For the text-containing cell, return its midpoint in (x, y) coordinate format. 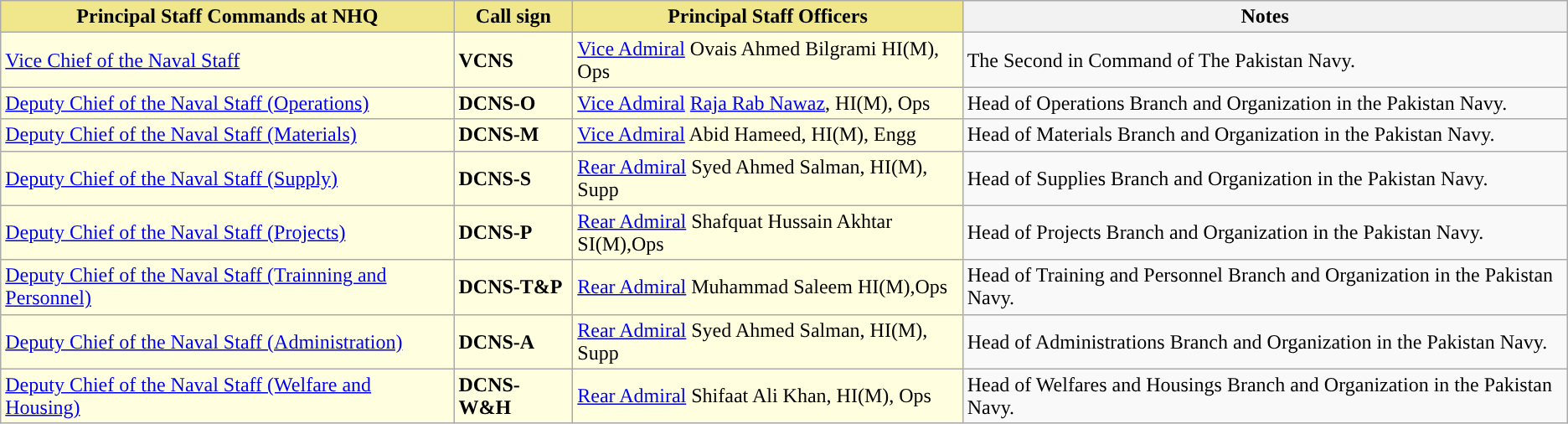
VCNS (513, 60)
Deputy Chief of the Naval Staff (Welfare and Housing) (228, 396)
Head of Training and Personnel Branch and Organization in the Pakistan Navy. (1265, 287)
Vice Admiral Abid Hameed, HI(M), Engg (767, 135)
Principal Staff Commands at NHQ (228, 17)
Head of Projects Branch and Organization in the Pakistan Navy. (1265, 233)
Deputy Chief of the Naval Staff (Administration) (228, 342)
Rear Admiral Muhammad Saleem HI(M),Ops (767, 287)
The Second in Command of The Pakistan Navy. (1265, 60)
Deputy Chief of the Naval Staff (Operations) (228, 103)
Head of Supplies Branch and Organization in the Pakistan Navy. (1265, 178)
Head of Materials Branch and Organization in the Pakistan Navy. (1265, 135)
Deputy Chief of the Naval Staff (Projects) (228, 233)
Rear Admiral Shafquat Hussain Akhtar SI(M),Ops (767, 233)
Vice Chief of the Naval Staff (228, 60)
Head of Administrations Branch and Organization in the Pakistan Navy. (1265, 342)
Head of Operations Branch and Organization in the Pakistan Navy. (1265, 103)
Call sign (513, 17)
Head of Welfares and Housings Branch and Organization in the Pakistan Navy. (1265, 396)
Deputy Chief of the Naval Staff (Trainning and Personnel) (228, 287)
DCNS-W&H (513, 396)
DCNS-T&P (513, 287)
DCNS-S (513, 178)
DCNS-A (513, 342)
Vice Admiral Ovais Ahmed Bilgrami HI(M), Ops (767, 60)
DCNS-O (513, 103)
DCNS-P (513, 233)
Notes (1265, 17)
Rear Admiral Shifaat Ali Khan, HI(M), Ops (767, 396)
Deputy Chief of the Naval Staff (Materials) (228, 135)
DCNS-M (513, 135)
Principal Staff Officers (767, 17)
Vice Admiral Raja Rab Nawaz, HI(M), Ops (767, 103)
Deputy Chief of the Naval Staff (Supply) (228, 178)
